From the cell containing the given text, extract its center point as (X, Y) coordinate. 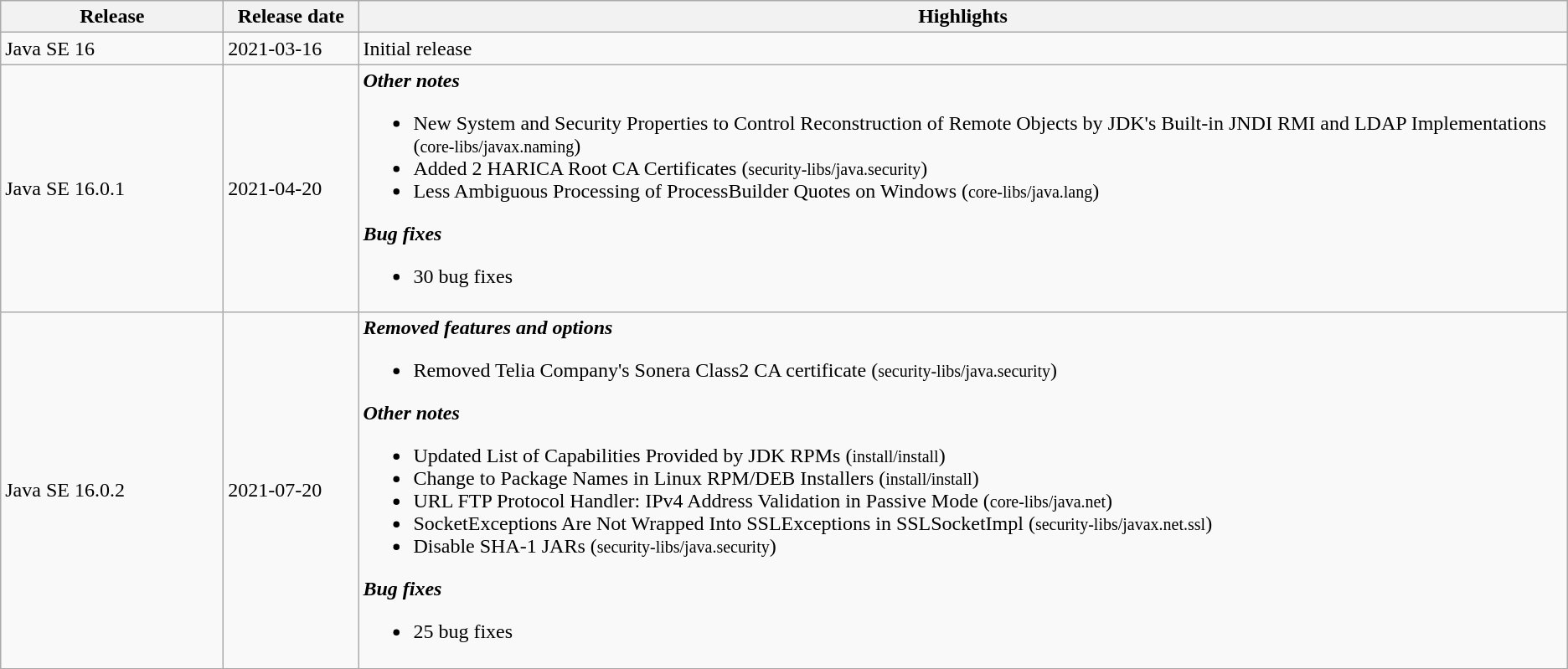
Java SE 16.0.2 (112, 491)
Highlights (963, 17)
2021-07-20 (291, 491)
Java SE 16.0.1 (112, 188)
Release (112, 17)
Release date (291, 17)
2021-04-20 (291, 188)
Initial release (963, 49)
2021-03-16 (291, 49)
Java SE 16 (112, 49)
